Scan for the cell matching the given text and deliver its (x, y) coordinate at center. 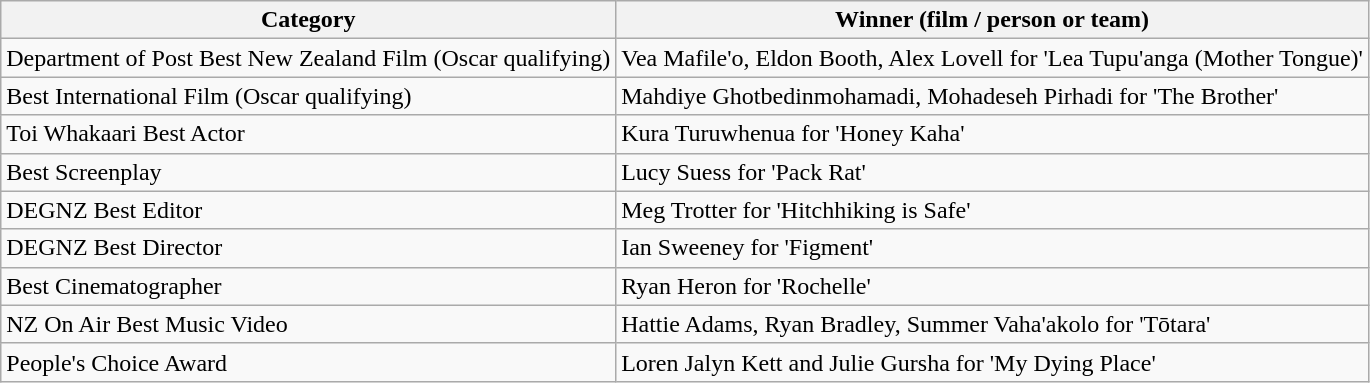
Department of Post Best New Zealand Film (Oscar qualifying) (308, 58)
Kura Turuwhenua for 'Honey Kaha' (992, 134)
People's Choice Award (308, 362)
DEGNZ Best Director (308, 248)
Loren Jalyn Kett and Julie Gursha for 'My Dying Place' (992, 362)
Best Screenplay (308, 172)
Category (308, 20)
Best International Film (Oscar qualifying) (308, 96)
Meg Trotter for 'Hitchhiking is Safe' (992, 210)
Winner (film / person or team) (992, 20)
NZ On Air Best Music Video (308, 324)
Mahdiye Ghotbedinmohamadi, Mohadeseh Pirhadi for 'The Brother' (992, 96)
Best Cinematographer (308, 286)
Ian Sweeney for 'Figment' (992, 248)
Hattie Adams, Ryan Bradley, Summer Vaha'akolo for 'Tōtara' (992, 324)
Ryan Heron for 'Rochelle' (992, 286)
Lucy Suess for 'Pack Rat' (992, 172)
Toi Whakaari Best Actor (308, 134)
Vea Mafile'o, Eldon Booth, Alex Lovell for 'Lea Tupu'anga (Mother Tongue)' (992, 58)
DEGNZ Best Editor (308, 210)
